Extract the [X, Y] coordinate from the center of the cell holding the provided text.  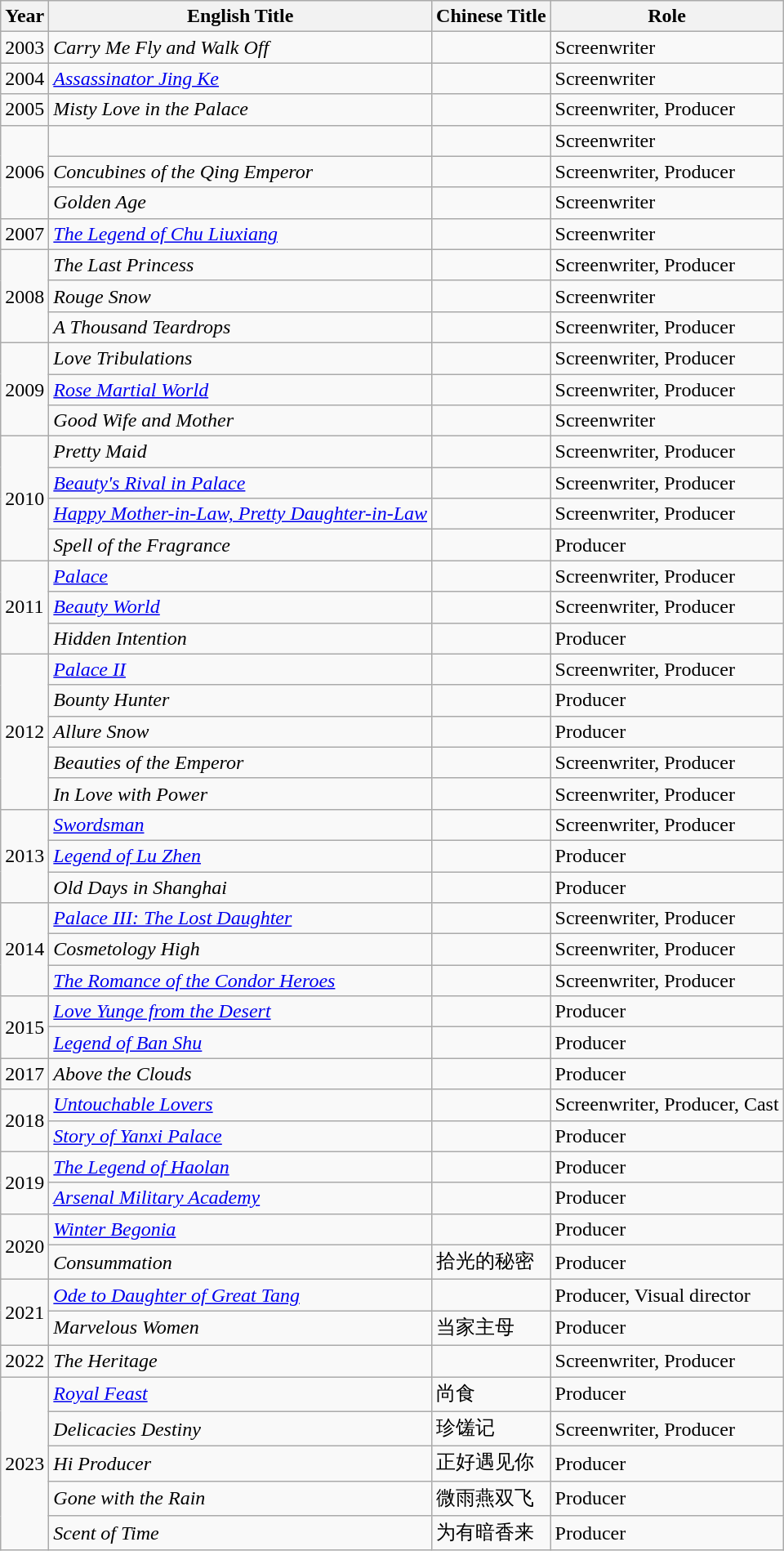
Hi Producer [240, 1464]
2003 [24, 47]
Producer, Visual director [666, 1295]
The Heritage [240, 1361]
Misty Love in the Palace [240, 110]
Screenwriter, Producer, Cast [666, 1105]
2012 [24, 731]
Palace III: The Lost Daughter [240, 919]
2011 [24, 607]
Beauties of the Emperor [240, 762]
Chinese Title [492, 16]
2017 [24, 1074]
The Legend of Chu Liuxiang [240, 234]
Old Days in Shanghai [240, 887]
Love Yunge from the Desert [240, 1012]
Concubines of the Qing Emperor [240, 172]
2004 [24, 78]
Royal Feast [240, 1394]
Pretty Maid [240, 452]
2019 [24, 1182]
Allure Snow [240, 731]
珍馐记 [492, 1428]
Winter Begonia [240, 1229]
当家主母 [492, 1329]
Carry Me Fly and Walk Off [240, 47]
Golden Age [240, 203]
Spell of the Fragrance [240, 545]
2021 [24, 1312]
微雨燕双飞 [492, 1499]
正好遇见你 [492, 1464]
2007 [24, 234]
2022 [24, 1361]
Arsenal Military Academy [240, 1198]
尚食 [492, 1394]
Untouchable Lovers [240, 1105]
The Romance of the Condor Heroes [240, 981]
2013 [24, 856]
The Last Princess [240, 265]
2010 [24, 498]
Cosmetology High [240, 950]
Gone with the Rain [240, 1499]
Love Tribulations [240, 358]
Palace [240, 576]
Year [24, 16]
Legend of Lu Zhen [240, 856]
Role [666, 16]
Bounty Hunter [240, 700]
Palace II [240, 669]
Happy Mother-in-Law, Pretty Daughter-in-Law [240, 514]
Scent of Time [240, 1533]
Consummation [240, 1262]
Swordsman [240, 825]
Delicacies Destiny [240, 1428]
2006 [24, 172]
Story of Yanxi Palace [240, 1136]
Hidden Intention [240, 638]
2023 [24, 1463]
Rouge Snow [240, 296]
Marvelous Women [240, 1329]
2005 [24, 110]
2015 [24, 1027]
Above the Clouds [240, 1074]
2008 [24, 296]
2018 [24, 1120]
Beauty World [240, 607]
The Legend of Haolan [240, 1167]
Ode to Daughter of Great Tang [240, 1295]
Beauty's Rival in Palace [240, 483]
Assassinator Jing Ke [240, 78]
为有暗香来 [492, 1533]
Legend of Ban Shu [240, 1043]
A Thousand Teardrops [240, 327]
2020 [24, 1247]
Good Wife and Mother [240, 421]
拾光的秘密 [492, 1262]
Rose Martial World [240, 390]
In Love with Power [240, 793]
English Title [240, 16]
2009 [24, 389]
2014 [24, 950]
